For the text-containing cell, return its midpoint in [x, y] coordinate format. 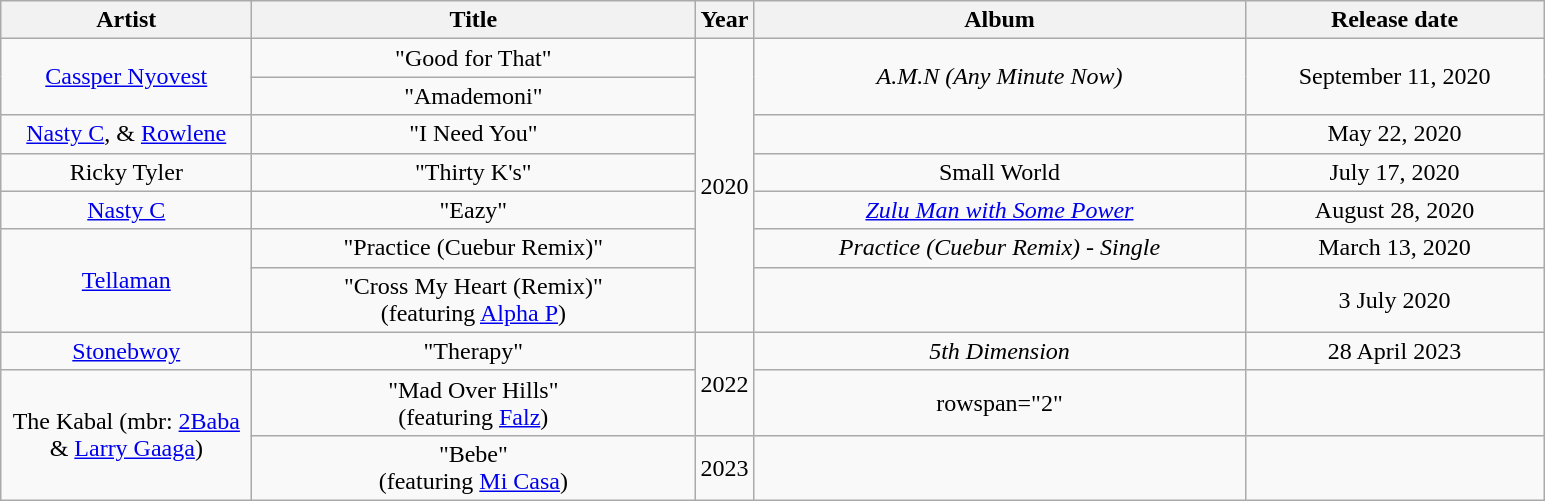
Title [474, 20]
Artist [126, 20]
Release date [1394, 20]
"Good for That" [474, 58]
"Amademoni" [474, 96]
September 11, 2020 [1394, 77]
Zulu Man with Some Power [1000, 210]
"Therapy" [474, 351]
Year [724, 20]
rowspan="2" [1000, 402]
"Practice (Cuebur Remix)" [474, 248]
Ricky Tyler [126, 172]
July 17, 2020 [1394, 172]
"Cross My Heart (Remix)"(featuring Alpha P) [474, 300]
The Kabal (mbr: 2Baba & Larry Gaaga) [126, 435]
Stonebwoy [126, 351]
March 13, 2020 [1394, 248]
Practice (Cuebur Remix) - Single [1000, 248]
3 July 2020 [1394, 300]
5th Dimension [1000, 351]
2022 [724, 384]
"Eazy" [474, 210]
2020 [724, 186]
Cassper Nyovest [126, 77]
A.M.N (Any Minute Now) [1000, 77]
Nasty C [126, 210]
Album [1000, 20]
"I Need You" [474, 134]
"Mad Over Hills"(featuring Falz) [474, 402]
May 22, 2020 [1394, 134]
Small World [1000, 172]
Nasty C, & Rowlene [126, 134]
"Bebe"(featuring Mi Casa) [474, 468]
"Thirty K's" [474, 172]
2023 [724, 468]
Tellaman [126, 280]
August 28, 2020 [1394, 210]
28 April 2023 [1394, 351]
